Extract the (x, y) coordinate from the center of the cell holding the provided text.  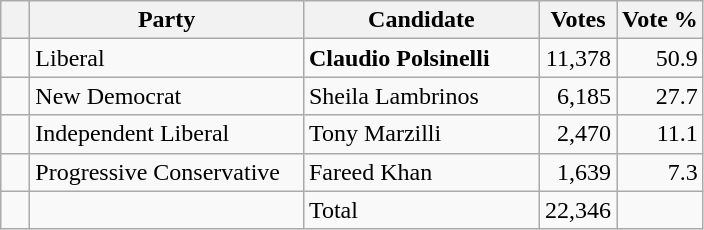
Liberal (167, 58)
Party (167, 20)
50.9 (660, 58)
Progressive Conservative (167, 172)
Fareed Khan (421, 172)
6,185 (578, 96)
New Democrat (167, 96)
Total (421, 210)
11.1 (660, 134)
1,639 (578, 172)
Claudio Polsinelli (421, 58)
Vote % (660, 20)
7.3 (660, 172)
22,346 (578, 210)
Independent Liberal (167, 134)
11,378 (578, 58)
Candidate (421, 20)
Sheila Lambrinos (421, 96)
27.7 (660, 96)
2,470 (578, 134)
Tony Marzilli (421, 134)
Votes (578, 20)
